Capture the cell that displays the provided text and extract its (X, Y) central coordinate. 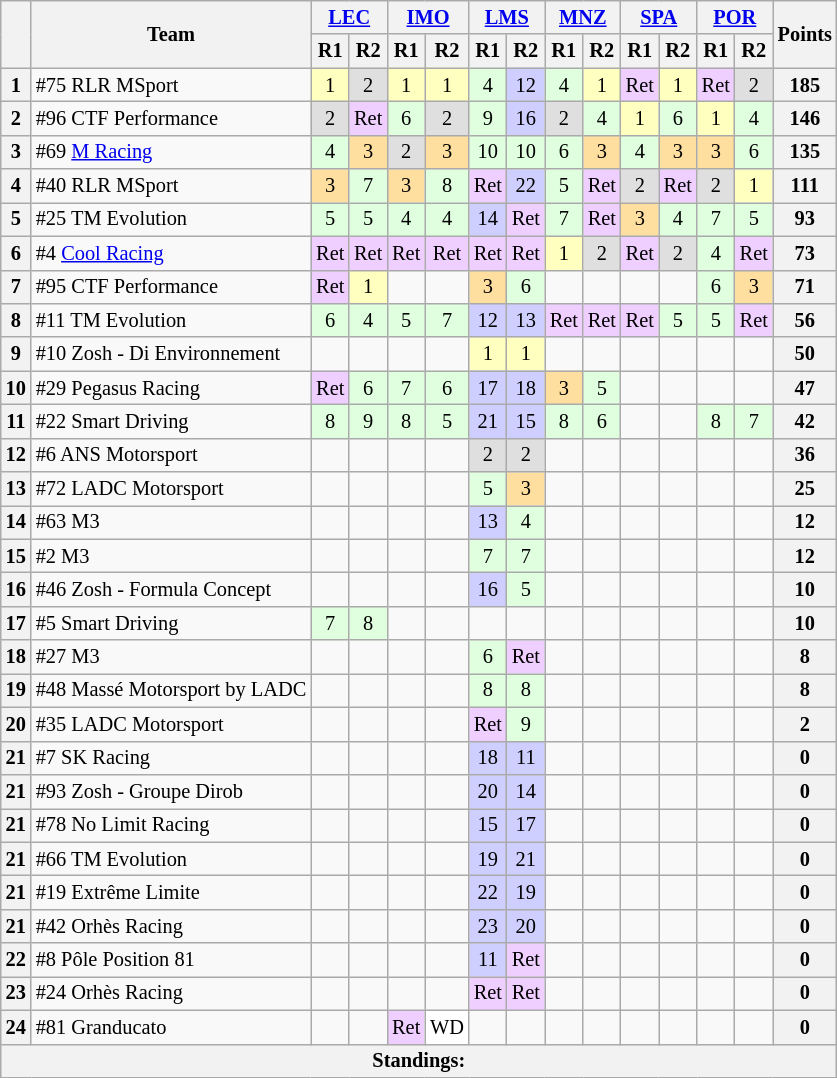
LMS (507, 17)
50 (805, 354)
#25 TM Evolution (171, 219)
LEC (349, 17)
#4 Cool Racing (171, 253)
#22 Smart Driving (171, 421)
#8 Pôle Position 81 (171, 960)
#40 RLR MSport (171, 186)
#29 Pegasus Racing (171, 388)
POR (735, 17)
73 (805, 253)
MNZ (583, 17)
#95 CTF Performance (171, 287)
IMO (428, 17)
WD (447, 1027)
#27 M3 (171, 657)
25 (805, 489)
#7 SK Racing (171, 758)
93 (805, 219)
#46 Zosh - Formula Concept (171, 589)
135 (805, 152)
Team (171, 34)
47 (805, 388)
111 (805, 186)
71 (805, 287)
#42 Orhès Racing (171, 926)
#96 CTF Performance (171, 118)
#35 LADC Motorsport (171, 724)
#11 TM Evolution (171, 320)
#2 M3 (171, 556)
185 (805, 85)
24 (16, 1027)
Standings: (419, 1061)
#10 Zosh - Di Environnement (171, 354)
#78 No Limit Racing (171, 825)
#81 Granducato (171, 1027)
#66 TM Evolution (171, 859)
56 (805, 320)
Points (805, 34)
#75 RLR MSport (171, 85)
#48 Massé Motorsport by LADC (171, 690)
#19 Extrême Limite (171, 892)
#93 Zosh - Groupe Dirob (171, 791)
#6 ANS Motorsport (171, 455)
36 (805, 455)
146 (805, 118)
#69 M Racing (171, 152)
#63 M3 (171, 522)
#24 Orhès Racing (171, 993)
SPA (659, 17)
42 (805, 421)
#5 Smart Driving (171, 623)
#72 LADC Motorsport (171, 489)
